Detect which cell encompasses the target text, then output its [X, Y] center coordinate. 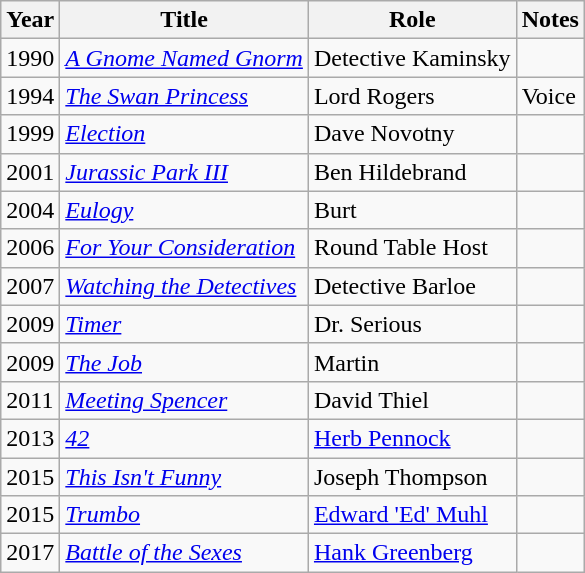
Notes [550, 20]
2007 [30, 286]
Election [184, 134]
42 [184, 438]
Meeting Spencer [184, 400]
Timer [184, 324]
Lord Rogers [412, 96]
The Swan Princess [184, 96]
This Isn't Funny [184, 477]
2013 [30, 438]
Ben Hildebrand [412, 172]
David Thiel [412, 400]
Hank Greenberg [412, 553]
2004 [30, 210]
The Job [184, 362]
2011 [30, 400]
For Your Consideration [184, 248]
Jurassic Park III [184, 172]
Detective Kaminsky [412, 58]
Dr. Serious [412, 324]
1994 [30, 96]
Year [30, 20]
Martin [412, 362]
Eulogy [184, 210]
Voice [550, 96]
2017 [30, 553]
Detective Barloe [412, 286]
Burt [412, 210]
Battle of the Sexes [184, 553]
A Gnome Named Gnorm [184, 58]
1999 [30, 134]
Joseph Thompson [412, 477]
2001 [30, 172]
Title [184, 20]
Trumbo [184, 515]
Role [412, 20]
Edward 'Ed' Muhl [412, 515]
1990 [30, 58]
Watching the Detectives [184, 286]
Herb Pennock [412, 438]
Round Table Host [412, 248]
2006 [30, 248]
Dave Novotny [412, 134]
